Search for the cell housing the specified text and yield its (x, y) center coordinate. 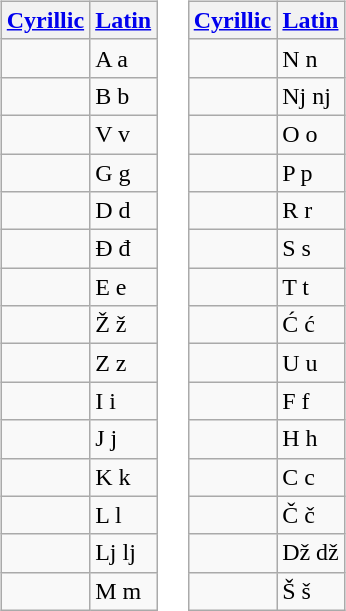
E e (124, 287)
J j (124, 439)
C c (311, 477)
H h (311, 439)
D d (124, 211)
V v (124, 134)
F f (311, 401)
L l (124, 515)
Nj nj (311, 96)
Dž dž (311, 553)
R r (311, 211)
Lj lj (124, 553)
Ć ć (311, 325)
N n (311, 58)
U u (311, 363)
T t (311, 287)
S s (311, 249)
B b (124, 96)
Đ đ (124, 249)
I i (124, 401)
Z z (124, 363)
K k (124, 477)
A a (124, 58)
P p (311, 173)
Š š (311, 591)
Č č (311, 515)
Ž ž (124, 325)
M m (124, 591)
O o (311, 134)
G g (124, 173)
